Pinpoint the cell where the given text exists, returning its [X, Y] midpoint coordinate. 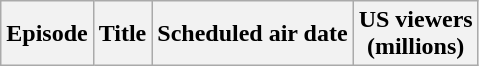
Scheduled air date [252, 34]
Title [122, 34]
Episode [47, 34]
US viewers(millions) [416, 34]
